Capture the cell that displays the provided text and extract its (X, Y) central coordinate. 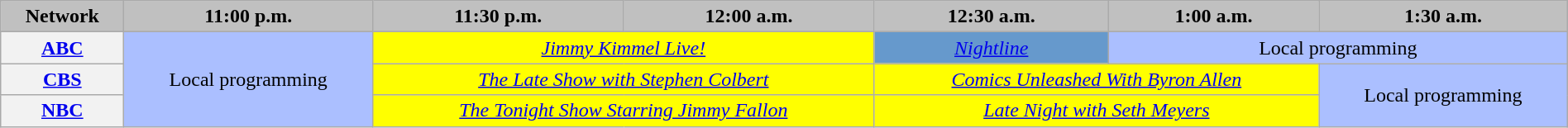
12:30 a.m. (991, 17)
1:30 a.m. (1444, 17)
Late Night with Seth Meyers (1097, 111)
Jimmy Kimmel Live! (624, 48)
NBC (63, 111)
12:00 a.m. (749, 17)
11:30 p.m. (498, 17)
The Tonight Show Starring Jimmy Fallon (624, 111)
CBS (63, 79)
Comics Unleashed With Byron Allen (1097, 79)
1:00 a.m. (1213, 17)
11:00 p.m. (248, 17)
Nightline (991, 48)
The Late Show with Stephen Colbert (624, 79)
ABC (63, 48)
Network (63, 17)
